Determine the [x, y] coordinate at the center of the cell enclosing the given text.  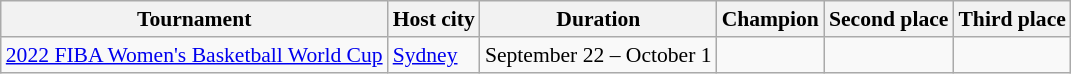
Champion [770, 19]
Second place [888, 19]
September 22 – October 1 [598, 55]
Sydney [434, 55]
Host city [434, 19]
Tournament [194, 19]
2022 FIBA Women's Basketball World Cup [194, 55]
Third place [1012, 19]
Duration [598, 19]
